Return (x, y) of the center of cell containing provided text 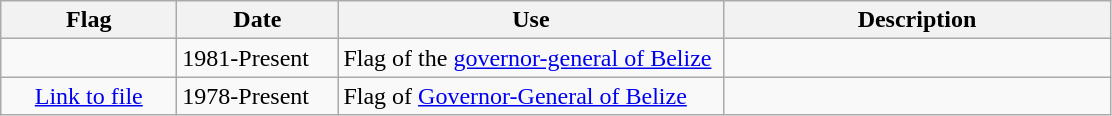
1978-Present (258, 96)
Description (917, 20)
Use (531, 20)
Flag of Governor-General of Belize (531, 96)
Date (258, 20)
Flag of the governor-general of Belize (531, 58)
Flag (89, 20)
Link to file (89, 96)
1981-Present (258, 58)
